Scan for the cell matching the given text and deliver its (x, y) coordinate at center. 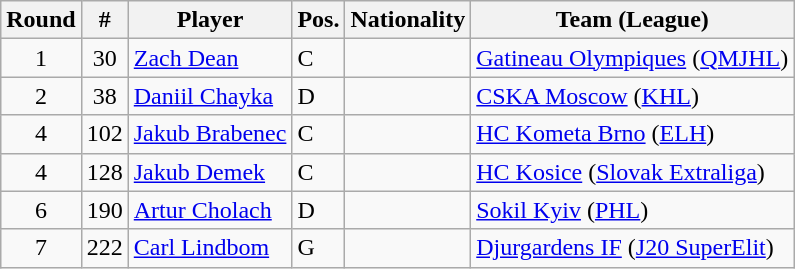
Team (League) (632, 20)
HC Kometa Brno (ELH) (632, 134)
Sokil Kyiv (PHL) (632, 210)
38 (104, 96)
HC Kosice (Slovak Extraliga) (632, 172)
222 (104, 248)
Artur Cholach (210, 210)
190 (104, 210)
Gatineau Olympiques (QMJHL) (632, 58)
Round (41, 20)
30 (104, 58)
102 (104, 134)
Jakub Demek (210, 172)
Player (210, 20)
Pos. (318, 20)
G (318, 248)
Djurgardens IF (J20 SuperElit) (632, 248)
Jakub Brabenec (210, 134)
Carl Lindbom (210, 248)
128 (104, 172)
Daniil Chayka (210, 96)
7 (41, 248)
# (104, 20)
1 (41, 58)
Nationality (408, 20)
CSKA Moscow (KHL) (632, 96)
2 (41, 96)
Zach Dean (210, 58)
6 (41, 210)
